Detect which cell encompasses the target text, then output its [X, Y] center coordinate. 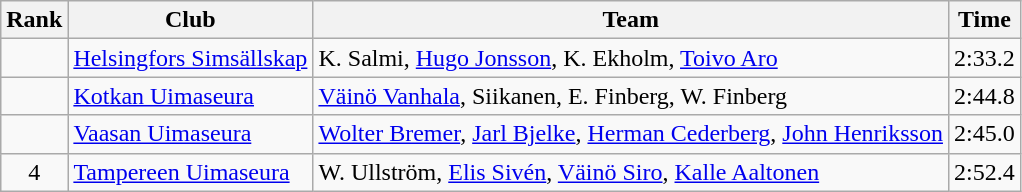
2:52.4 [984, 172]
Wolter Bremer, Jarl Bjelke, Herman Cederberg, John Henriksson [631, 134]
W. Ullström, Elis Sivén, Väinö Siro, Kalle Aaltonen [631, 172]
Rank [34, 20]
Kotkan Uimaseura [190, 96]
Club [190, 20]
2:33.2 [984, 58]
2:44.8 [984, 96]
Time [984, 20]
Helsingfors Simsällskap [190, 58]
Väinö Vanhala, Siikanen, E. Finberg, W. Finberg [631, 96]
Tampereen Uimaseura [190, 172]
K. Salmi, Hugo Jonsson, K. Ekholm, Toivo Aro [631, 58]
2:45.0 [984, 134]
4 [34, 172]
Team [631, 20]
Vaasan Uimaseura [190, 134]
